Detect which cell encompasses the target text, then output its (X, Y) center coordinate. 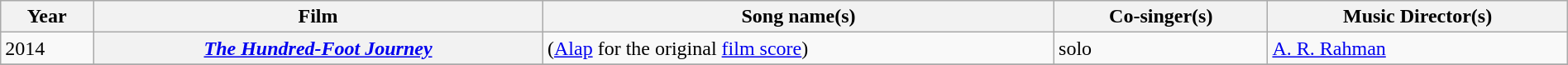
Music Director(s) (1417, 17)
Song name(s) (798, 17)
2014 (47, 48)
The Hundred-Foot Journey (318, 48)
A. R. Rahman (1417, 48)
Co-singer(s) (1161, 17)
(Alap for the original film score) (798, 48)
Film (318, 17)
solo (1161, 48)
Year (47, 17)
